Output the (x, y) coordinate of the center of the cell containing the given text.  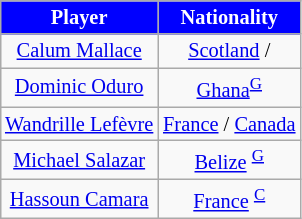
France C (229, 198)
Belize G (229, 160)
Hassoun Camara (79, 198)
Calum Mallace (79, 51)
Dominic Oduro (79, 88)
Scotland / (229, 51)
Wandrille Lefèvre (79, 124)
Nationality (229, 17)
Michael Salazar (79, 160)
GhanaG (229, 88)
France / Canada (229, 124)
Player (79, 17)
